Output the [x, y] coordinate of the center of the cell containing the given text.  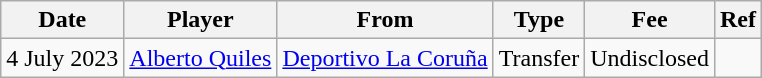
Type [539, 20]
4 July 2023 [62, 58]
Fee [650, 20]
Undisclosed [650, 58]
Alberto Quiles [200, 58]
Deportivo La Coruña [385, 58]
From [385, 20]
Ref [738, 20]
Date [62, 20]
Transfer [539, 58]
Player [200, 20]
